Output the [X, Y] coordinate of the center of the cell containing the given text.  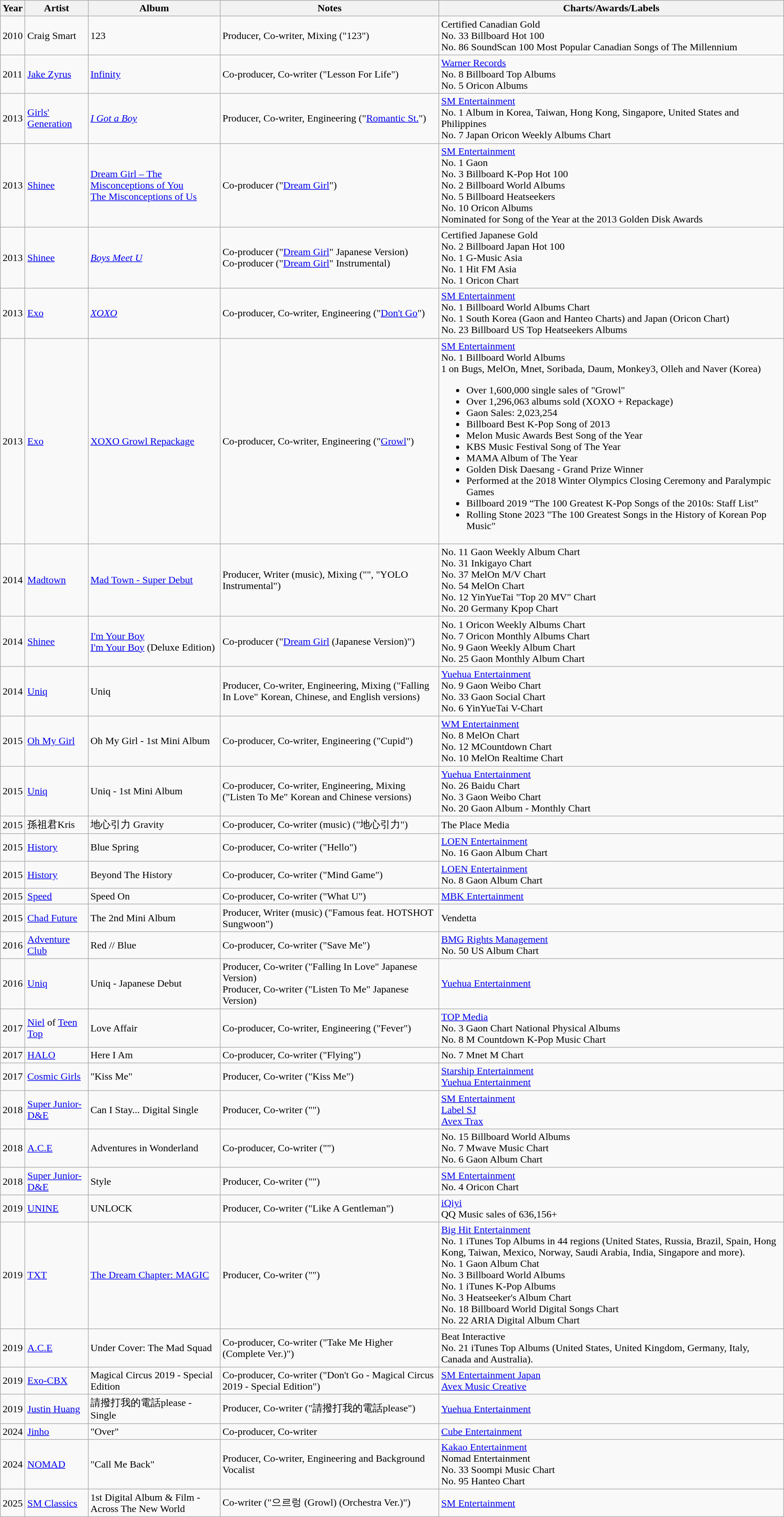
1st Digital Album & Film - Across The New World [154, 1503]
Co-producer, Co-writer, Engineering, Mixing ("Listen To Me" Korean and Chinese versions) [330, 791]
2025 [13, 1503]
Co-producer, Co-writer [330, 1432]
Co-producer, Co-writer ("Lesson For Life") [330, 74]
Producer, Co-writer, Mixing ("123") [330, 36]
SM EntertainmentLabel SJAvex Trax [611, 1110]
Speed On [154, 896]
Exo-CBX [57, 1381]
Adventures in Wonderland [154, 1148]
Co-producer, Co-writer ("What U") [330, 896]
SM Classics [57, 1503]
Cosmic Girls [57, 1077]
UNINE [57, 1208]
Producer, Co-writer, Engineering, Mixing ("Falling In Love" Korean, Chinese, and English versions) [330, 691]
Producer, Co-writer, Engineering and Background Vocalist [330, 1465]
Mad Town - Super Debut [154, 580]
Co-producer, Co-writer ("Take Me Higher (Complete Ver.)") [330, 1348]
Artist [57, 8]
2010 [13, 36]
Co-producer, Co-writer ("Flying") [330, 1055]
Style [154, 1181]
TXT [57, 1275]
"Call Me Back" [154, 1465]
Certified Canadian GoldNo. 33 Billboard Hot 100No. 86 SoundScan 100 Most Popular Canadian Songs of The Millennium [611, 36]
Co-producer, Co-writer (music) ("地心引力") [330, 825]
Justin Huang [57, 1409]
Co-producer, Co-writer ("Hello") [330, 847]
iQiyiQQ Music sales of 636,156+ [611, 1208]
BMG Rights ManagementNo. 50 US Album Chart [611, 945]
Under Cover: The Mad Squad [154, 1348]
SM Entertainment [611, 1503]
123 [154, 36]
Producer, Co-writer ("Kiss Me") [330, 1077]
Co-producer, Co-writer ("Don't Go - Magical Circus 2019 - Special Edition") [330, 1381]
Red // Blue [154, 945]
孫祖君Kris [57, 825]
Madtown [57, 580]
Girls' Generation [57, 118]
Kakao EntertainmentNomad EntertainmentNo. 33 Soompi Music ChartNo. 95 Hanteo Chart [611, 1465]
Co-producer, Co-writer, Engineering ("Fever") [330, 1028]
Starship EntertainmentYuehua Entertainment [611, 1077]
UNLOCK [154, 1208]
Producer, Co-writer ("請撥打我的電話please") [330, 1409]
Beat InteractiveNo. 21 iTunes Top Albums (United States, United Kingdom, Germany, Italy, Canada and Australia). [611, 1348]
Charts/Awards/Labels [611, 8]
Infinity [154, 74]
Co-producer ("Dream Girl (Japanese Version)") [330, 641]
Co-producer, Co-writer, Engineering ("Don't Go") [330, 313]
Producer, Co-writer ("Falling In Love" Japanese Version) Producer, Co-writer ("Listen To Me" Japanese Version) [330, 984]
Chad Future [57, 917]
Co-writer ("으르렁 (Growl) (Orchestra Ver.)") [330, 1503]
Uniq - 1st Mini Album [154, 791]
No. 15 Billboard World AlbumsNo. 7 Mwave Music ChartNo. 6 Gaon Album Chart [611, 1148]
Boys Meet U [154, 258]
地心引力 Gravity [154, 825]
I Got a Boy [154, 118]
No. 7 Mnet M Chart [611, 1055]
"Over" [154, 1432]
Co-producer, Co-writer ("Save Me") [330, 945]
Yuehua EntertainmentNo. 9 Gaon Weibo ChartNo. 33 Gaon Social ChartNo. 6 YinYueTai V-Chart [611, 691]
XOXO Growl Repackage [154, 441]
TOP MediaNo. 3 Gaon Chart National Physical AlbumsNo. 8 M Countdown K-Pop Music Chart [611, 1028]
Co-producer ("Dream Girl") [330, 185]
Speed [57, 896]
Notes [330, 8]
NOMAD [57, 1465]
SM EntertainmentNo. 1 Album in Korea, Taiwan, Hong Kong, Singapore, United States and PhilippinesNo. 7 Japan Oricon Weekly Albums Chart [611, 118]
Uniq - Japanese Debut [154, 984]
I'm Your BoyI'm Your Boy (Deluxe Edition) [154, 641]
LOEN EntertainmentNo. 16 Gaon Album Chart [611, 847]
Producer, Writer (music) ("Famous feat. HOTSHOT Sungwoon") [330, 917]
Co-producer, Co-writer, Engineering ("Growl") [330, 441]
XOXO [154, 313]
Album [154, 8]
Here I Am [154, 1055]
Jinho [57, 1432]
SM EntertainmentNo. 4 Oricon Chart [611, 1181]
Yuehua EntertainmentNo. 26 Baidu ChartNo. 3 Gaon Weibo ChartNo. 20 Gaon Album - Monthly Chart [611, 791]
Adventure Club [57, 945]
Co-producer, Co-writer ("") [330, 1148]
MBK Entertainment [611, 896]
Jake Zyrus [57, 74]
HALO [57, 1055]
Love Affair [154, 1028]
LOEN EntertainmentNo. 8 Gaon Album Chart [611, 875]
The Place Media [611, 825]
Producer, Writer (music), Mixing ("", "YOLO Instrumental") [330, 580]
Dream Girl – The Misconceptions of YouThe Misconceptions of Us [154, 185]
Year [13, 8]
Producer, Co-writer, Engineering ("Romantic St.") [330, 118]
WM EntertainmentNo. 8 MelOn ChartNo. 12 MCountdown ChartNo. 10 MelOn Realtime Chart [611, 741]
Producer, Co-writer ("Like A Gentleman") [330, 1208]
Oh My Girl [57, 741]
The Dream Chapter: MAGIC [154, 1275]
Warner RecordsNo. 8 Billboard Top AlbumsNo. 5 Oricon Albums [611, 74]
請撥打我的電話please - Single [154, 1409]
SM Entertainment JapanAvex Music Creative [611, 1381]
Co-producer, Co-writer, Engineering ("Cupid") [330, 741]
"Kiss Me" [154, 1077]
Cube Entertainment [611, 1432]
Co-producer ("Dream Girl" Japanese Version)Co-producer ("Dream Girl" Instrumental) [330, 258]
The 2nd Mini Album [154, 917]
Vendetta [611, 917]
No. 1 Oricon Weekly Albums ChartNo. 7 Oricon Monthly Albums Chart No. 9 Gaon Weekly Album Chart No. 25 Gaon Monthly Album Chart [611, 641]
Oh My Girl - 1st Mini Album [154, 741]
Niel of Teen Top [57, 1028]
Beyond The History [154, 875]
Certified Japanese GoldNo. 2 Billboard Japan Hot 100No. 1 G-Music AsiaNo. 1 Hit FM AsiaNo. 1 Oricon Chart [611, 258]
Craig Smart [57, 36]
Blue Spring [154, 847]
Magical Circus 2019 - Special Edition [154, 1381]
2011 [13, 74]
Can I Stay... Digital Single [154, 1110]
Co-producer, Co-writer ("Mind Game") [330, 875]
